Locate the cell with the specified text and output its (X, Y) center coordinate. 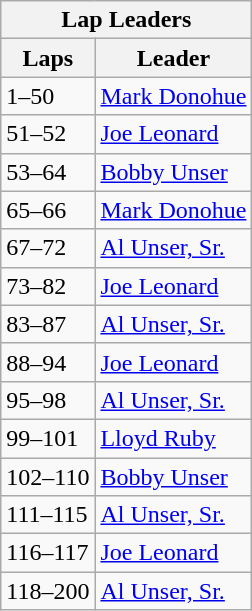
67–72 (48, 248)
51–52 (48, 134)
53–64 (48, 172)
65–66 (48, 210)
73–82 (48, 286)
1–50 (48, 96)
Leader (174, 58)
116–117 (48, 553)
83–87 (48, 324)
118–200 (48, 591)
111–115 (48, 515)
102–110 (48, 477)
88–94 (48, 362)
99–101 (48, 438)
Laps (48, 58)
Lap Leaders (126, 20)
Lloyd Ruby (174, 438)
95–98 (48, 400)
